Output the (X, Y) coordinate of the center of the cell containing the given text.  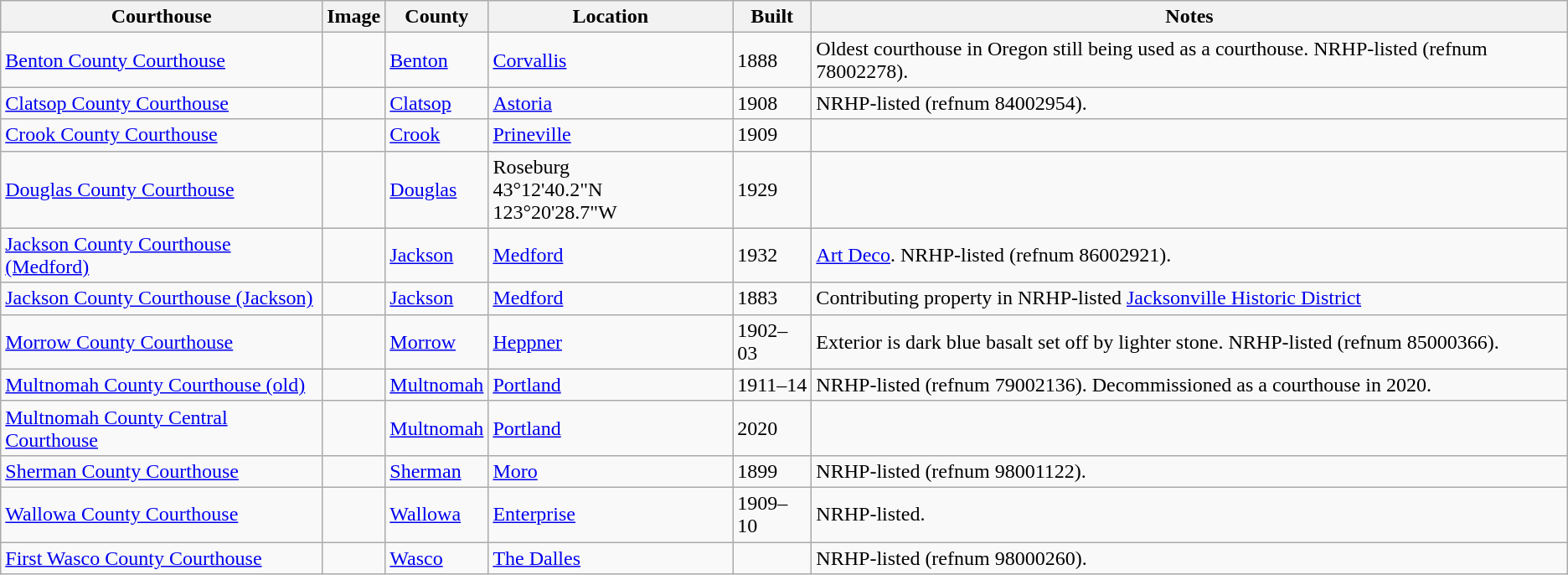
Jackson County Courthouse (Medford) (162, 255)
Benton (437, 60)
Built (772, 17)
1902–03 (772, 342)
Clatsop County Courthouse (162, 103)
1932 (772, 255)
County (437, 17)
Sherman (437, 471)
Image (353, 17)
Wasco (437, 557)
Douglas (437, 189)
1911–14 (772, 385)
Astoria (611, 103)
Roseburg43°12'40.2"N 123°20'28.7"W (611, 189)
Corvallis (611, 60)
The Dalles (611, 557)
1888 (772, 60)
Sherman County Courthouse (162, 471)
NRHP-listed (refnum 98000260). (1189, 557)
Douglas County Courthouse (162, 189)
Crook (437, 135)
Morrow (437, 342)
Benton County Courthouse (162, 60)
2020 (772, 427)
Courthouse (162, 17)
NRHP-listed (refnum 84002954). (1189, 103)
Art Deco. NRHP-listed (refnum 86002921). (1189, 255)
Multnomah County Central Courthouse (162, 427)
Wallowa County Courthouse (162, 515)
Oldest courthouse in Oregon still being used as a courthouse. NRHP-listed (refnum 78002278). (1189, 60)
Morrow County Courthouse (162, 342)
Heppner (611, 342)
NRHP-listed. (1189, 515)
Prineville (611, 135)
1899 (772, 471)
NRHP-listed (refnum 79002136). Decommissioned as a courthouse in 2020. (1189, 385)
Clatsop (437, 103)
1883 (772, 298)
Location (611, 17)
Exterior is dark blue basalt set off by lighter stone. NRHP-listed (refnum 85000366). (1189, 342)
NRHP-listed (refnum 98001122). (1189, 471)
Multnomah County Courthouse (old) (162, 385)
Notes (1189, 17)
1909–10 (772, 515)
Wallowa (437, 515)
Contributing property in NRHP-listed Jacksonville Historic District (1189, 298)
Enterprise (611, 515)
First Wasco County Courthouse (162, 557)
Crook County Courthouse (162, 135)
1929 (772, 189)
Moro (611, 471)
Jackson County Courthouse (Jackson) (162, 298)
1908 (772, 103)
1909 (772, 135)
